Extract the (x, y) coordinate from the center of the cell holding the provided text.  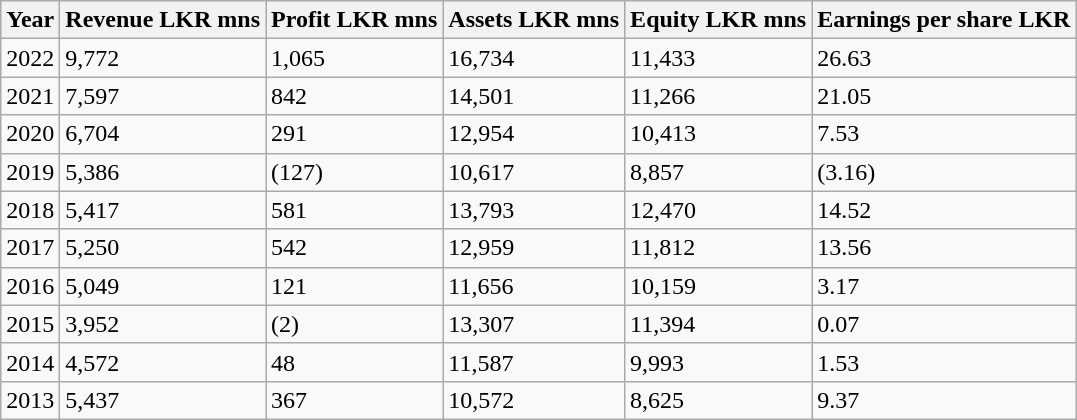
3,952 (163, 324)
10,617 (534, 172)
(3.16) (944, 172)
13,307 (534, 324)
(2) (354, 324)
11,266 (718, 96)
10,413 (718, 134)
7,597 (163, 96)
10,159 (718, 286)
14,501 (534, 96)
291 (354, 134)
(127) (354, 172)
Revenue LKR mns (163, 20)
21.05 (944, 96)
Earnings per share LKR (944, 20)
9,993 (718, 362)
Equity LKR mns (718, 20)
842 (354, 96)
367 (354, 400)
9,772 (163, 58)
542 (354, 248)
5,386 (163, 172)
2014 (30, 362)
11,394 (718, 324)
2016 (30, 286)
0.07 (944, 324)
10,572 (534, 400)
2018 (30, 210)
12,470 (718, 210)
8,857 (718, 172)
581 (354, 210)
5,437 (163, 400)
26.63 (944, 58)
2013 (30, 400)
2019 (30, 172)
2020 (30, 134)
2015 (30, 324)
Assets LKR mns (534, 20)
12,954 (534, 134)
1,065 (354, 58)
Profit LKR mns (354, 20)
2022 (30, 58)
13,793 (534, 210)
48 (354, 362)
6,704 (163, 134)
7.53 (944, 134)
Year (30, 20)
2021 (30, 96)
11,587 (534, 362)
5,250 (163, 248)
11,656 (534, 286)
14.52 (944, 210)
9.37 (944, 400)
12,959 (534, 248)
5,417 (163, 210)
3.17 (944, 286)
5,049 (163, 286)
13.56 (944, 248)
16,734 (534, 58)
11,812 (718, 248)
121 (354, 286)
11,433 (718, 58)
2017 (30, 248)
4,572 (163, 362)
1.53 (944, 362)
8,625 (718, 400)
